Find where the given text appears and provide that cell's center as (X, Y) coordinate. 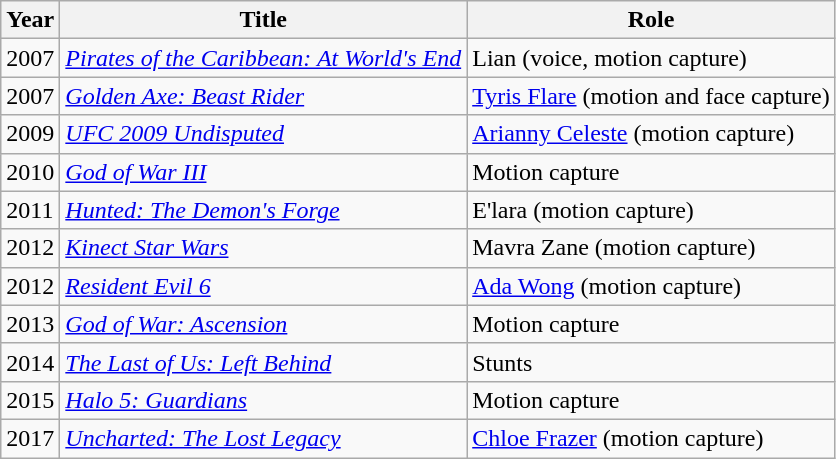
Chloe Frazer (motion capture) (652, 438)
Arianny Celeste (motion capture) (652, 134)
2011 (30, 210)
Resident Evil 6 (264, 286)
UFC 2009 Undisputed (264, 134)
Ada Wong (motion capture) (652, 286)
Title (264, 20)
Kinect Star Wars (264, 248)
Mavra Zane (motion capture) (652, 248)
Hunted: The Demon's Forge (264, 210)
Halo 5: Guardians (264, 400)
God of War III (264, 172)
Role (652, 20)
Lian (voice, motion capture) (652, 58)
Year (30, 20)
E'lara (motion capture) (652, 210)
Pirates of the Caribbean: At World's End (264, 58)
2013 (30, 324)
Tyris Flare (motion and face capture) (652, 96)
Golden Axe: Beast Rider (264, 96)
2009 (30, 134)
2014 (30, 362)
Stunts (652, 362)
Uncharted: The Lost Legacy (264, 438)
God of War: Ascension (264, 324)
The Last of Us: Left Behind (264, 362)
2010 (30, 172)
2015 (30, 400)
2017 (30, 438)
